Extract the (x, y) coordinate from the center of the cell holding the provided text.  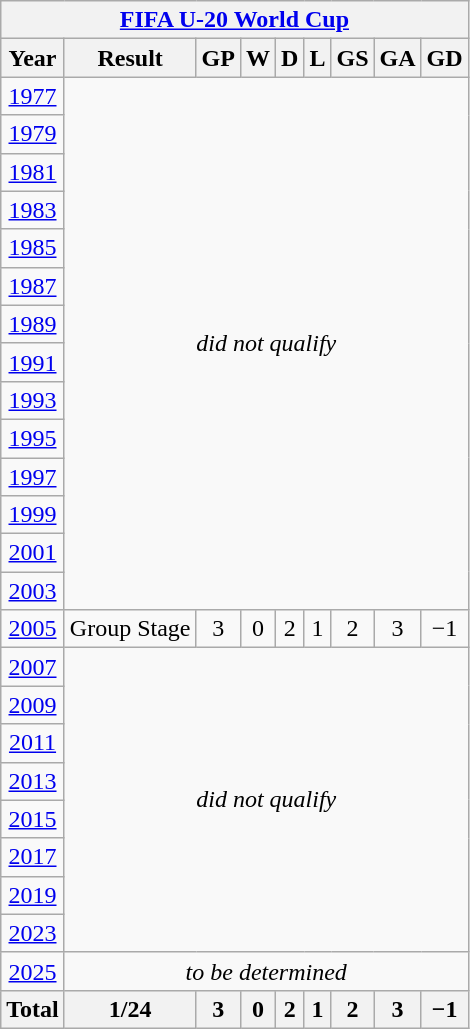
W (258, 58)
2009 (33, 705)
2005 (33, 629)
1991 (33, 362)
2011 (33, 743)
L (318, 58)
1989 (33, 324)
FIFA U-20 World Cup (234, 20)
1981 (33, 172)
2013 (33, 781)
D (289, 58)
GP (218, 58)
Group Stage (130, 629)
2017 (33, 857)
GD (444, 58)
GS (352, 58)
1999 (33, 515)
Year (33, 58)
1997 (33, 477)
2025 (33, 971)
1985 (33, 248)
Result (130, 58)
Total (33, 1009)
2003 (33, 591)
1983 (33, 210)
1977 (33, 96)
GA (398, 58)
2007 (33, 667)
1993 (33, 400)
2023 (33, 933)
to be determined (266, 971)
1979 (33, 134)
2015 (33, 819)
1995 (33, 438)
2001 (33, 553)
1/24 (130, 1009)
1987 (33, 286)
2019 (33, 895)
